Locate the cell with the specified text and output its (X, Y) center coordinate. 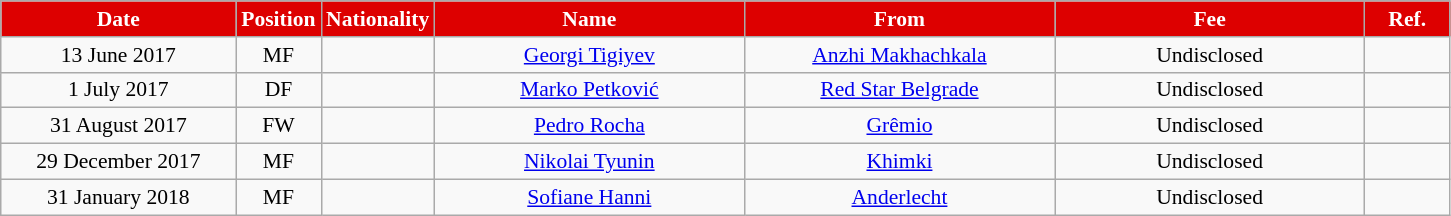
31 August 2017 (118, 126)
Fee (1210, 19)
Position (278, 19)
From (899, 19)
DF (278, 90)
Pedro Rocha (589, 126)
Name (589, 19)
Date (118, 19)
Marko Petković (589, 90)
Nikolai Tyunin (589, 162)
Sofiane Hanni (589, 197)
Georgi Tigiyev (589, 55)
31 January 2018 (118, 197)
Nationality (378, 19)
Anderlecht (899, 197)
1 July 2017 (118, 90)
29 December 2017 (118, 162)
Red Star Belgrade (899, 90)
Khimki (899, 162)
Ref. (1408, 19)
FW (278, 126)
13 June 2017 (118, 55)
Grêmio (899, 126)
Anzhi Makhachkala (899, 55)
